Provide the [x, y] coordinate of the cell's center where the given text is located.  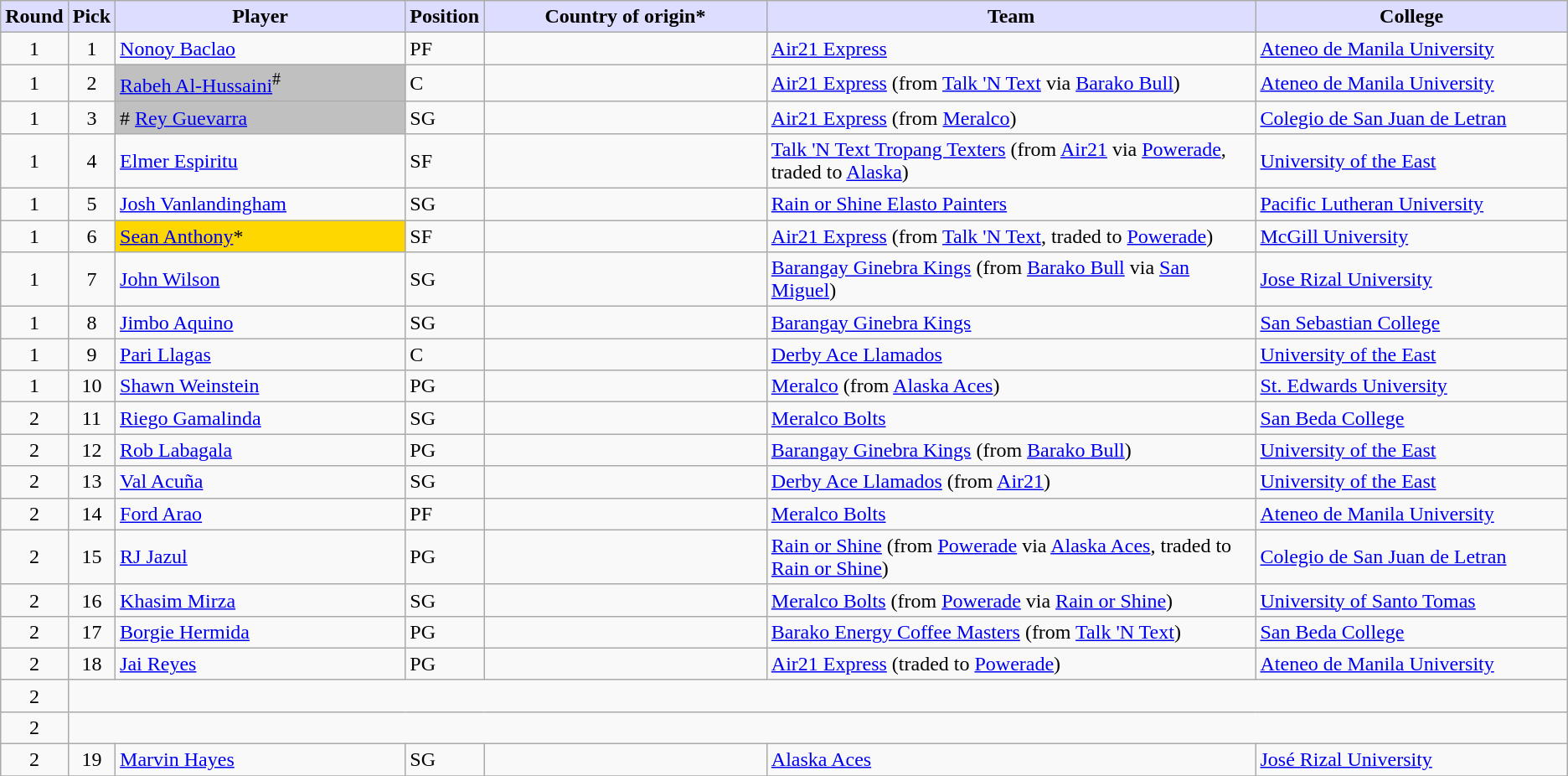
Air21 Express (from Talk 'N Text via Barako Bull) [1011, 84]
Team [1011, 17]
RJ Jazul [260, 556]
Sean Anthony* [260, 236]
4 [91, 161]
Pari Llagas [260, 354]
3 [91, 117]
9 [91, 354]
Jimbo Aquino [260, 323]
Nonoy Baclao [260, 49]
Val Acuña [260, 482]
Country of origin* [626, 17]
6 [91, 236]
Barangay Ginebra Kings [1011, 323]
11 [91, 418]
Jai Reyes [260, 664]
Pacific Lutheran University [1411, 204]
Jose Rizal University [1411, 280]
Talk 'N Text Tropang Texters (from Air21 via Powerade, traded to Alaska) [1011, 161]
College [1411, 17]
Barangay Ginebra Kings (from Barako Bull via San Miguel) [1011, 280]
José Rizal University [1411, 760]
Meralco Bolts (from Powerade via Rain or Shine) [1011, 600]
Derby Ace Llamados [1011, 354]
Josh Vanlandingham [260, 204]
Rob Labagala [260, 450]
Air21 Express [1011, 49]
Ford Arao [260, 514]
Rain or Shine (from Powerade via Alaska Aces, traded to Rain or Shine) [1011, 556]
19 [91, 760]
Borgie Hermida [260, 632]
Barako Energy Coffee Masters (from Talk 'N Text) [1011, 632]
Riego Gamalinda [260, 418]
Pick [91, 17]
University of Santo Tomas [1411, 600]
Rain or Shine Elasto Painters [1011, 204]
Air21 Express (from Talk 'N Text, traded to Powerade) [1011, 236]
17 [91, 632]
13 [91, 482]
San Sebastian College [1411, 323]
12 [91, 450]
16 [91, 600]
Position [445, 17]
Elmer Espiritu [260, 161]
Player [260, 17]
18 [91, 664]
5 [91, 204]
8 [91, 323]
Air21 Express (traded to Powerade) [1011, 664]
McGill University [1411, 236]
Marvin Hayes [260, 760]
Rabeh Al-Hussaini# [260, 84]
7 [91, 280]
# Rey Guevarra [260, 117]
Meralco (from Alaska Aces) [1011, 386]
Round [34, 17]
Alaska Aces [1011, 760]
Shawn Weinstein [260, 386]
Khasim Mirza [260, 600]
John Wilson [260, 280]
St. Edwards University [1411, 386]
Air21 Express (from Meralco) [1011, 117]
10 [91, 386]
Derby Ace Llamados (from Air21) [1011, 482]
15 [91, 556]
14 [91, 514]
Barangay Ginebra Kings (from Barako Bull) [1011, 450]
